For the text-containing cell, return its midpoint in [x, y] coordinate format. 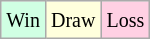
Draw [72, 20]
Win [24, 20]
Loss [126, 20]
